For the text-containing cell, return its midpoint in (x, y) coordinate format. 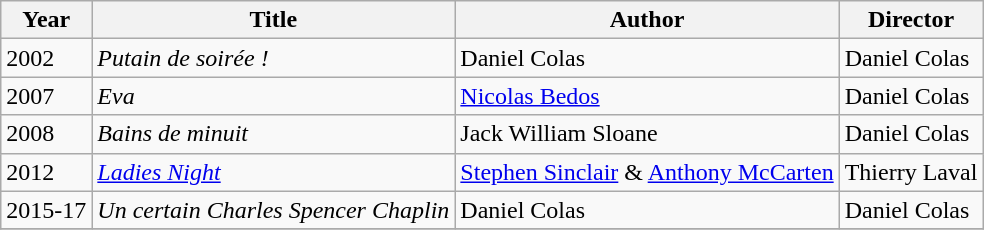
Stephen Sinclair & Anthony McCarten (647, 172)
2008 (46, 134)
Ladies Night (274, 172)
Nicolas Bedos (647, 96)
2007 (46, 96)
2002 (46, 58)
Putain de soirée ! (274, 58)
2015-17 (46, 210)
Year (46, 20)
Jack William Sloane (647, 134)
Director (911, 20)
Title (274, 20)
Author (647, 20)
Bains de minuit (274, 134)
Un certain Charles Spencer Chaplin (274, 210)
Thierry Laval (911, 172)
2012 (46, 172)
Eva (274, 96)
